Provide the (x, y) coordinate of the cell's center where the given text is located.  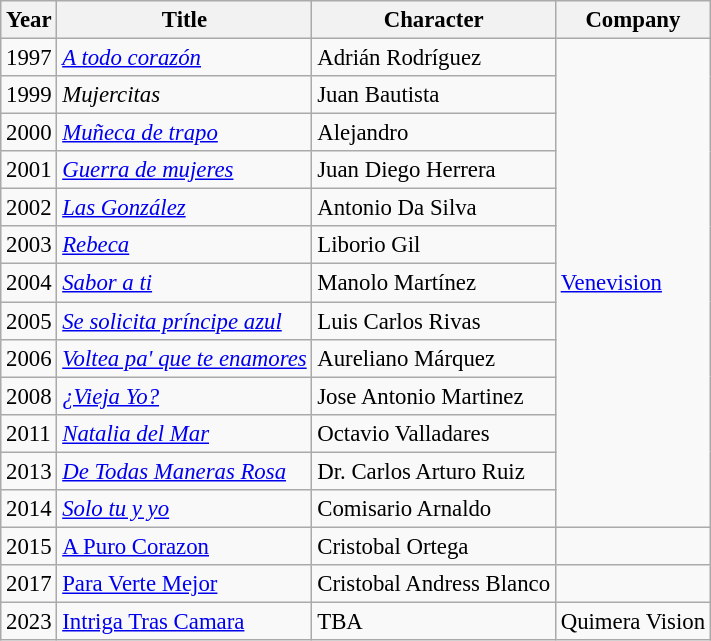
2015 (29, 546)
Las González (184, 208)
Voltea pa' que te enamores (184, 358)
2008 (29, 396)
Juan Diego Herrera (434, 170)
1997 (29, 58)
2002 (29, 208)
Natalia del Mar (184, 433)
Intriga Tras Camara (184, 621)
Company (632, 20)
A todo corazón (184, 58)
Juan Bautista (434, 95)
Quimera Vision (632, 621)
Year (29, 20)
2000 (29, 133)
Rebeca (184, 245)
A Puro Corazon (184, 546)
De Todas Maneras Rosa (184, 471)
TBA (434, 621)
2001 (29, 170)
Solo tu y yo (184, 509)
Dr. Carlos Arturo Ruiz (434, 471)
2006 (29, 358)
Sabor a ti (184, 283)
2014 (29, 509)
2011 (29, 433)
Antonio Da Silva (434, 208)
Muñeca de trapo (184, 133)
Title (184, 20)
Para Verte Mejor (184, 584)
Alejandro (434, 133)
Se solicita príncipe azul (184, 321)
2004 (29, 283)
Cristobal Ortega (434, 546)
2003 (29, 245)
Luis Carlos Rivas (434, 321)
2013 (29, 471)
Mujercitas (184, 95)
2017 (29, 584)
1999 (29, 95)
Aureliano Márquez (434, 358)
2005 (29, 321)
Guerra de mujeres (184, 170)
¿Vieja Yo? (184, 396)
Manolo Martínez (434, 283)
2023 (29, 621)
Jose Antonio Martinez (434, 396)
Comisario Arnaldo (434, 509)
Cristobal Andress Blanco (434, 584)
Adrián Rodríguez (434, 58)
Character (434, 20)
Venevision (632, 284)
Octavio Valladares (434, 433)
Liborio Gil (434, 245)
